Capture the cell that displays the provided text and extract its [x, y] central coordinate. 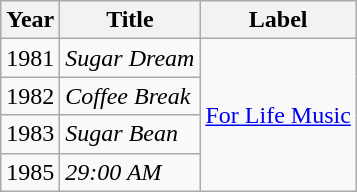
1985 [30, 172]
29:00 AM [130, 172]
1981 [30, 58]
Year [30, 20]
Sugar Bean [130, 134]
For Life Music [278, 115]
Sugar Dream [130, 58]
1982 [30, 96]
Title [130, 20]
1983 [30, 134]
Coffee Break [130, 96]
Label [278, 20]
